Extract the [x, y] coordinate from the center of the cell holding the provided text.  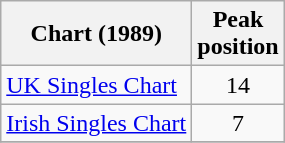
7 [238, 123]
Irish Singles Chart [96, 123]
14 [238, 85]
Peakposition [238, 34]
Chart (1989) [96, 34]
UK Singles Chart [96, 85]
